Return [x, y] of the center of cell containing provided text 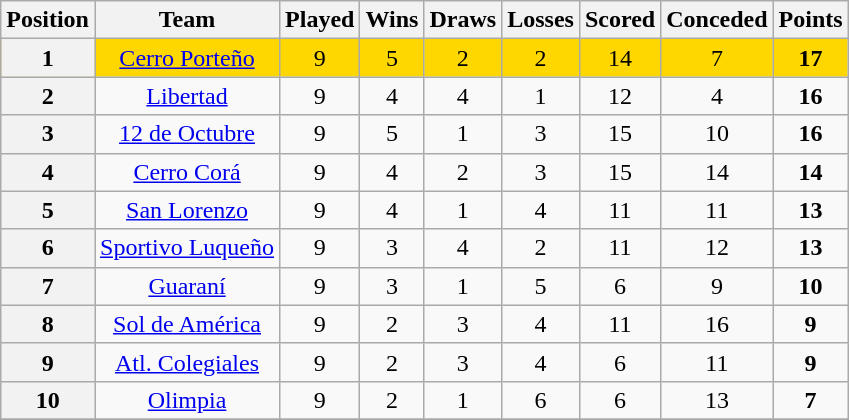
Team [186, 20]
Played [320, 20]
Position [48, 20]
Cerro Corá [186, 172]
Guaraní [186, 286]
12 de Octubre [186, 134]
Draws [463, 20]
Conceded [717, 20]
17 [810, 58]
Olimpia [186, 400]
Atl. Colegiales [186, 362]
8 [48, 324]
Wins [392, 20]
Sportivo Luqueño [186, 248]
Scored [620, 20]
Cerro Porteño [186, 58]
Sol de América [186, 324]
Losses [541, 20]
Libertad [186, 96]
San Lorenzo [186, 210]
Points [810, 20]
